Extract the (X, Y) coordinate from the center of the cell holding the provided text.  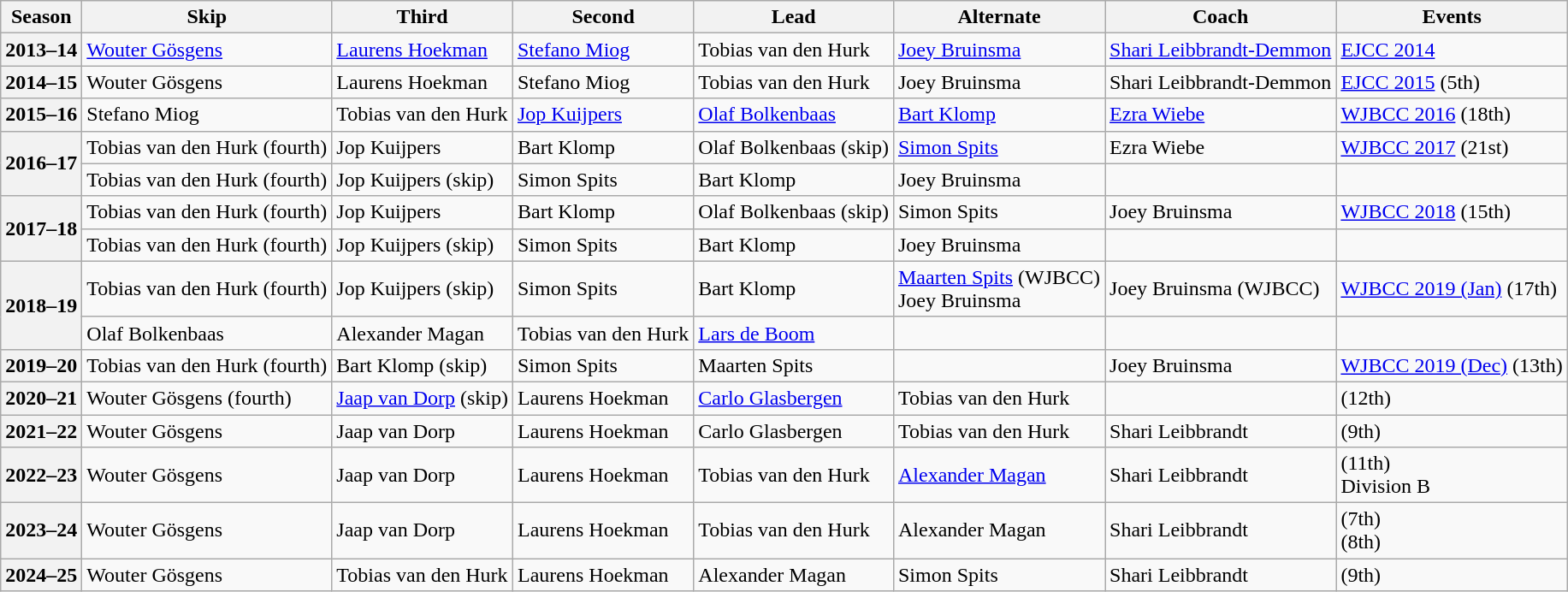
Wouter Gösgens (fourth) (207, 398)
Joey Bruinsma (WJBCC) (1221, 289)
WJBCC 2016 (18th) (1452, 115)
Lead (794, 17)
EJCC 2014 (1452, 50)
Alternate (999, 17)
2020–21 (41, 398)
WJBCC 2019 (Dec) (13th) (1452, 365)
Jaap van Dorp (skip) (423, 398)
Maarten Spits (794, 365)
2022–23 (41, 476)
Skip (207, 17)
Events (1452, 17)
Third (423, 17)
2016–17 (41, 163)
2018–19 (41, 305)
2023–24 (41, 530)
(11th) Division B (1452, 476)
(7th) (8th) (1452, 530)
2024–25 (41, 575)
WJBCC 2018 (15th) (1452, 212)
Coach (1221, 17)
Maarten Spits (WJBCC)Joey Bruinsma (999, 289)
Second (602, 17)
2017–18 (41, 228)
2019–20 (41, 365)
Season (41, 17)
2021–22 (41, 430)
WJBCC 2019 (Jan) (17th) (1452, 289)
Lars de Boom (794, 333)
2015–16 (41, 115)
2014–15 (41, 82)
EJCC 2015 (5th) (1452, 82)
2013–14 (41, 50)
WJBCC 2017 (21st) (1452, 147)
Bart Klomp (skip) (423, 365)
(12th) (1452, 398)
